Provide the [x, y] coordinate of the cell's center where the given text is located.  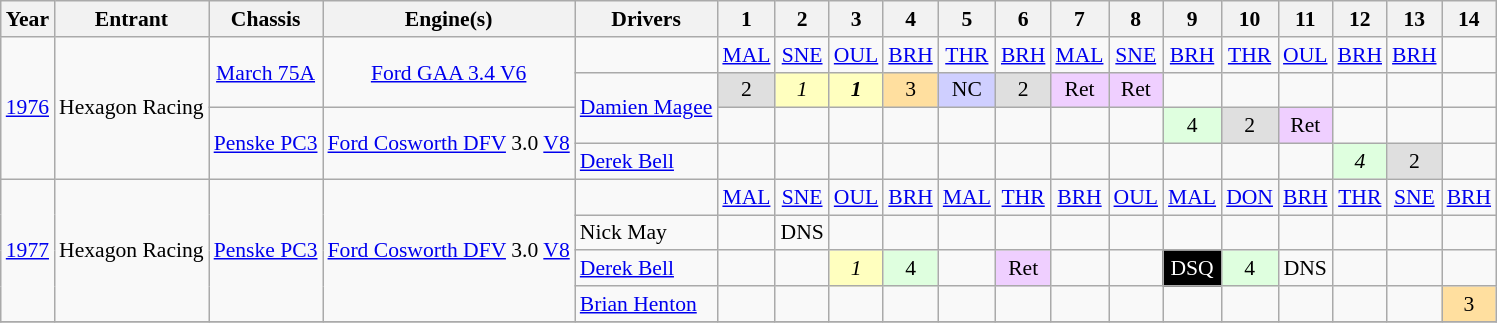
Nick May [646, 233]
11 [1306, 19]
Entrant [132, 19]
DON [1250, 197]
12 [1360, 19]
10 [1250, 19]
Ford GAA 3.4 V6 [449, 72]
Drivers [646, 19]
DSQ [1192, 269]
6 [1024, 19]
1977 [28, 250]
1976 [28, 108]
5 [967, 19]
Damien Magee [646, 108]
8 [1136, 19]
9 [1192, 19]
Year [28, 19]
March 75A [266, 72]
Chassis [266, 19]
7 [1079, 19]
Engine(s) [449, 19]
NC [967, 90]
14 [1470, 19]
13 [1414, 19]
Brian Henton [646, 304]
